Scan for the cell matching the given text and deliver its [x, y] coordinate at center. 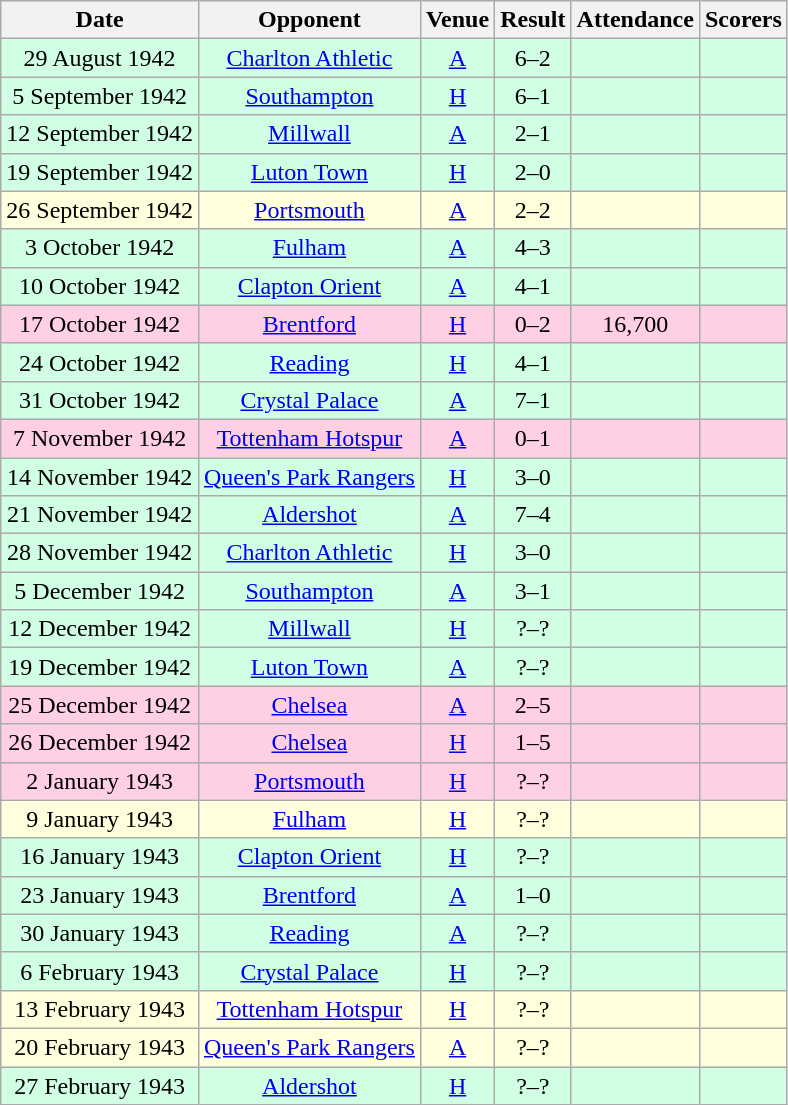
14 November 1942 [100, 477]
25 December 1942 [100, 705]
Date [100, 20]
Opponent [309, 20]
27 February 1943 [100, 1085]
16,700 [635, 324]
31 October 1942 [100, 400]
23 January 1943 [100, 895]
2–1 [533, 134]
2–5 [533, 705]
17 October 1942 [100, 324]
4–3 [533, 248]
Result [533, 20]
2–2 [533, 210]
6–1 [533, 96]
Venue [457, 20]
13 February 1943 [100, 1009]
12 December 1942 [100, 629]
12 September 1942 [100, 134]
6 February 1943 [100, 971]
5 December 1942 [100, 591]
0–2 [533, 324]
5 September 1942 [100, 96]
Scorers [743, 20]
19 December 1942 [100, 667]
30 January 1943 [100, 933]
10 October 1942 [100, 286]
16 January 1943 [100, 857]
0–1 [533, 438]
1–0 [533, 895]
9 January 1943 [100, 819]
Attendance [635, 20]
7 November 1942 [100, 438]
2 January 1943 [100, 781]
29 August 1942 [100, 58]
3–1 [533, 591]
2–0 [533, 172]
20 February 1943 [100, 1047]
1–5 [533, 743]
21 November 1942 [100, 515]
7–1 [533, 400]
19 September 1942 [100, 172]
7–4 [533, 515]
26 December 1942 [100, 743]
6–2 [533, 58]
28 November 1942 [100, 553]
24 October 1942 [100, 362]
3 October 1942 [100, 248]
26 September 1942 [100, 210]
